Output the (X, Y) coordinate of the center of the cell containing the given text.  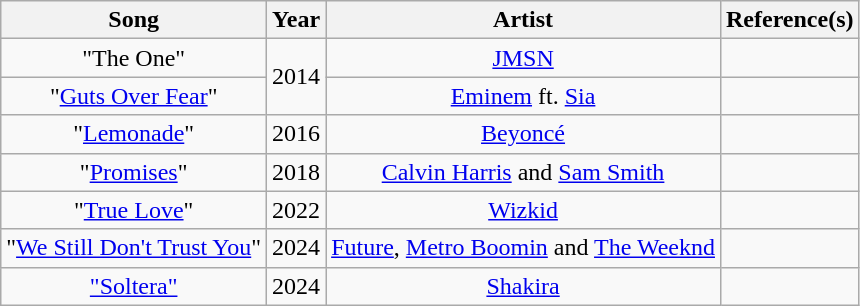
Wizkid (524, 210)
"Lemonade" (134, 134)
2022 (296, 210)
"Promises" (134, 172)
Artist (524, 20)
Shakira (524, 286)
Eminem ft. Sia (524, 96)
Song (134, 20)
Calvin Harris and Sam Smith (524, 172)
Year (296, 20)
"The One" (134, 58)
Future, Metro Boomin and The Weeknd (524, 248)
"True Love" (134, 210)
"Soltera" (134, 286)
Reference(s) (790, 20)
2016 (296, 134)
Beyoncé (524, 134)
"We Still Don't Trust You" (134, 248)
JMSN (524, 58)
"Guts Over Fear" (134, 96)
2014 (296, 77)
2018 (296, 172)
